Return the [X, Y] coordinate for the center point of the cell that contains the specified text.  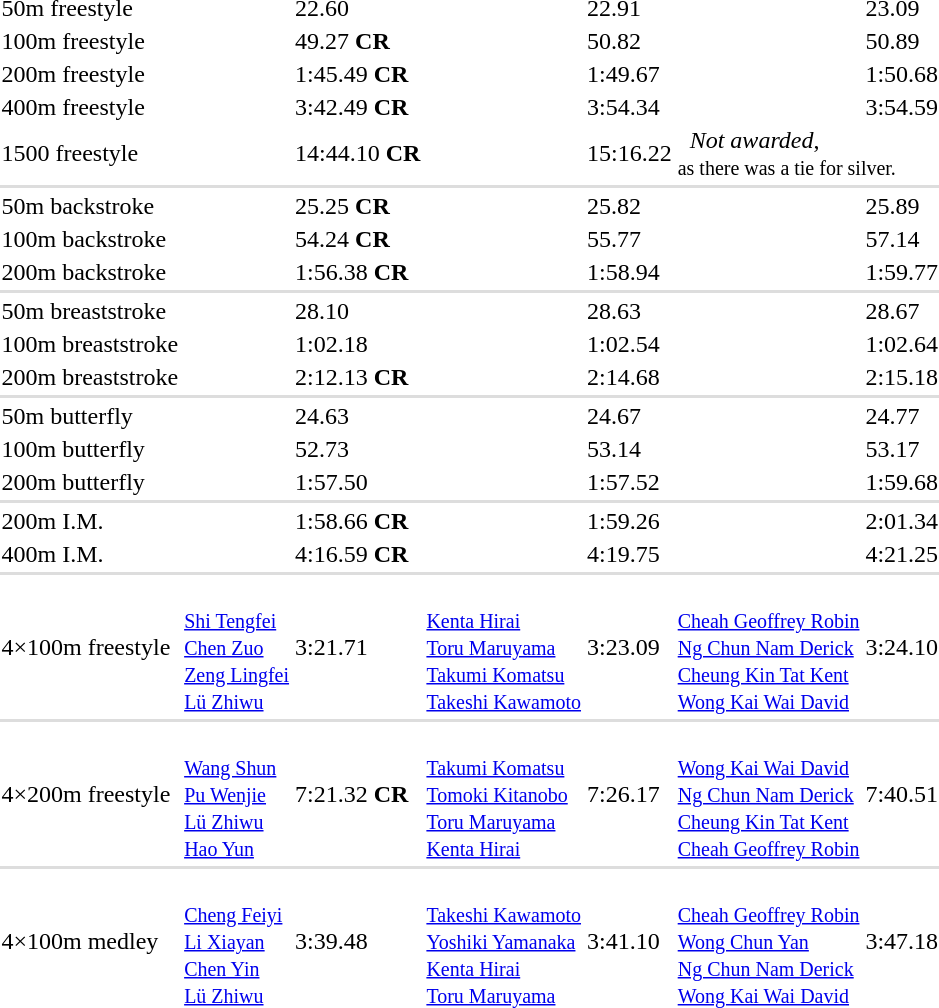
Not awarded,as there was a tie for silver. [808, 154]
1:02.18 [358, 344]
7:26.17 [630, 794]
1:58.94 [630, 272]
Cheah Geoffrey RobinNg Chun Nam DerickCheung Kin Tat KentWong Kai Wai David [768, 647]
Kenta HiraiToru MaruyamaTakumi KomatsuTakeshi Kawamoto [504, 647]
3:21.71 [358, 647]
Shi TengfeiChen ZuoZeng LingfeiLü Zhiwu [237, 647]
49.27 CR [358, 41]
2:12.13 CR [358, 377]
100m butterfly [90, 449]
3:42.49 CR [358, 107]
1:57.52 [630, 482]
28.10 [358, 311]
28.63 [630, 311]
50.82 [630, 41]
1:59.26 [630, 521]
100m backstroke [90, 239]
52.73 [358, 449]
50m butterfly [90, 416]
1:02.54 [630, 344]
Wang ShunPu WenjieLü ZhiwuHao Yun [237, 794]
14:44.10 CR [358, 154]
25.25 CR [358, 206]
50m backstroke [90, 206]
Takumi KomatsuTomoki KitanoboToru MaruyamaKenta Hirai [504, 794]
1500 freestyle [90, 154]
3:23.09 [630, 647]
3:54.34 [630, 107]
200m backstroke [90, 272]
4:16.59 CR [358, 554]
100m freestyle [90, 41]
400m freestyle [90, 107]
1:45.49 CR [358, 74]
1:56.38 CR [358, 272]
400m I.M. [90, 554]
Wong Kai Wai DavidNg Chun Nam DerickCheung Kin Tat KentCheah Geoffrey Robin [768, 794]
4×100m freestyle [90, 647]
24.67 [630, 416]
4:19.75 [630, 554]
54.24 CR [358, 239]
25.82 [630, 206]
55.77 [630, 239]
24.63 [358, 416]
50m breaststroke [90, 311]
53.14 [630, 449]
200m breaststroke [90, 377]
4×200m freestyle [90, 794]
1:49.67 [630, 74]
200m butterfly [90, 482]
1:57.50 [358, 482]
7:21.32 CR [358, 794]
200m I.M. [90, 521]
2:14.68 [630, 377]
100m breaststroke [90, 344]
15:16.22 [630, 154]
200m freestyle [90, 74]
1:58.66 CR [358, 521]
